Detect which cell encompasses the target text, then output its (x, y) center coordinate. 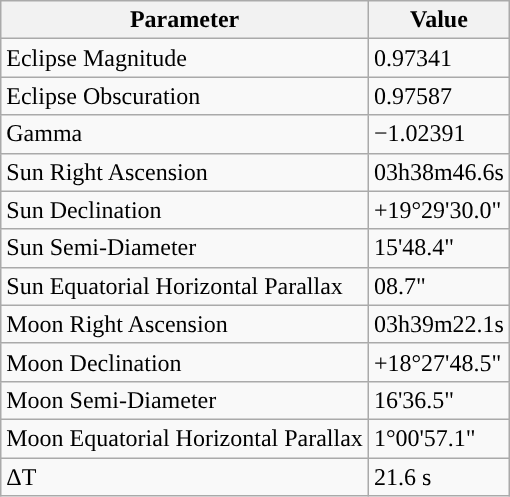
Eclipse Magnitude (185, 58)
Moon Right Ascension (185, 324)
Gamma (185, 134)
Parameter (185, 20)
16'36.5" (438, 400)
Sun Semi-Diameter (185, 248)
Sun Equatorial Horizontal Parallax (185, 286)
0.97341 (438, 58)
ΔT (185, 477)
Moon Declination (185, 362)
03h38m46.6s (438, 172)
Moon Equatorial Horizontal Parallax (185, 438)
Eclipse Obscuration (185, 96)
03h39m22.1s (438, 324)
−1.02391 (438, 134)
+19°29'30.0" (438, 210)
Value (438, 20)
08.7" (438, 286)
21.6 s (438, 477)
Moon Semi-Diameter (185, 400)
15'48.4" (438, 248)
+18°27'48.5" (438, 362)
Sun Right Ascension (185, 172)
Sun Declination (185, 210)
0.97587 (438, 96)
1°00'57.1" (438, 438)
